Output the [X, Y] coordinate of the center of the cell containing the given text.  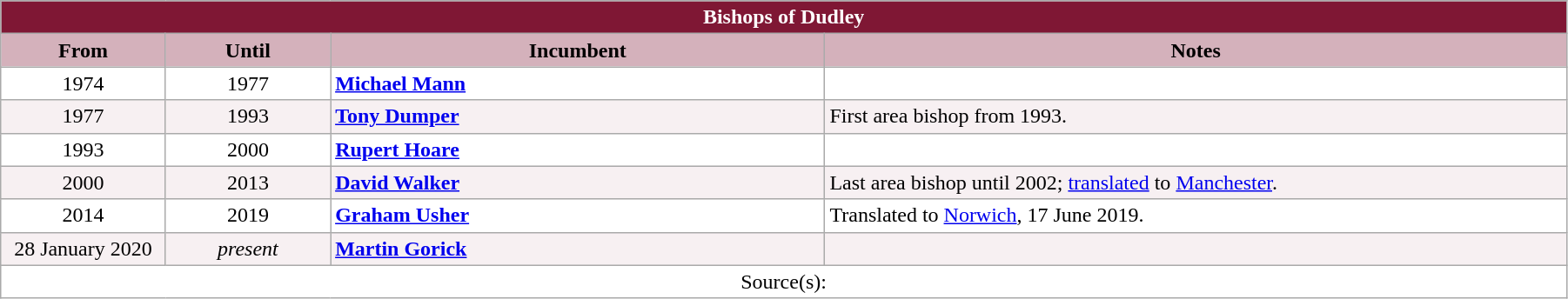
Rupert Hoare [578, 149]
present [247, 249]
Incumbent [578, 50]
2014 [84, 216]
2013 [247, 183]
From [84, 50]
2019 [247, 216]
1974 [84, 83]
Tony Dumper [578, 116]
Translated to Norwich, 17 June 2019. [1196, 216]
Notes [1196, 50]
Bishops of Dudley [784, 17]
First area bishop from 1993. [1196, 116]
Martin Gorick [578, 249]
Last area bishop until 2002; translated to Manchester. [1196, 183]
Source(s): [784, 282]
David Walker [578, 183]
28 January 2020 [84, 249]
Graham Usher [578, 216]
Until [247, 50]
Michael Mann [578, 83]
